Identify which cell holds the provided text, then report its (X, Y) central coordinate. 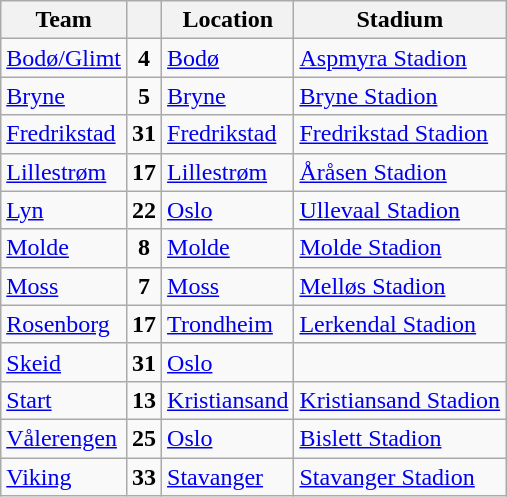
Team (64, 20)
Kristiansand (228, 400)
7 (144, 286)
8 (144, 248)
Skeid (64, 362)
Bodø (228, 58)
Bislett Stadion (400, 438)
Åråsen Stadion (400, 172)
Melløs Stadion (400, 286)
Stavanger Stadion (400, 477)
Stadium (400, 20)
13 (144, 400)
Fredrikstad Stadion (400, 134)
22 (144, 210)
Location (228, 20)
Vålerengen (64, 438)
Ullevaal Stadion (400, 210)
Trondheim (228, 324)
25 (144, 438)
Lerkendal Stadion (400, 324)
Stavanger (228, 477)
Start (64, 400)
Bodø/Glimt (64, 58)
Lyn (64, 210)
Kristiansand Stadion (400, 400)
Rosenborg (64, 324)
5 (144, 96)
Viking (64, 477)
Molde Stadion (400, 248)
4 (144, 58)
33 (144, 477)
Bryne Stadion (400, 96)
Aspmyra Stadion (400, 58)
